From the cell containing the given text, extract its center point as [x, y] coordinate. 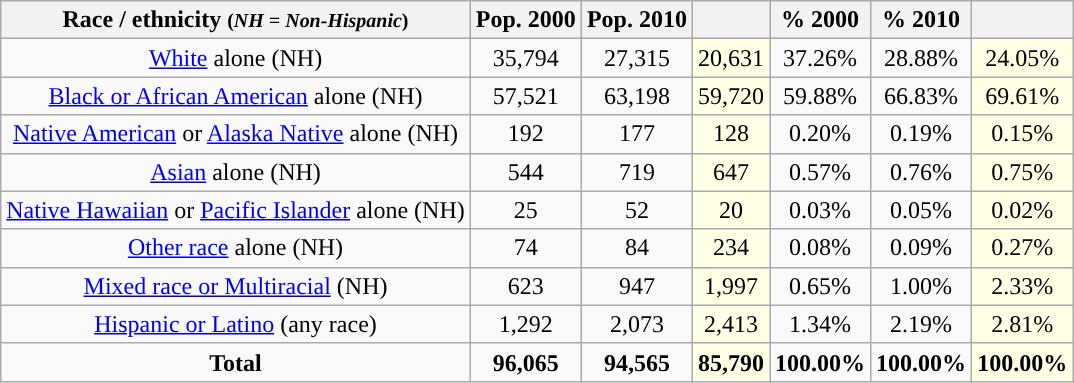
66.83% [922, 96]
59,720 [730, 96]
177 [636, 134]
1,292 [526, 324]
28.88% [922, 58]
0.15% [1022, 134]
27,315 [636, 58]
69.61% [1022, 96]
1,997 [730, 286]
24.05% [1022, 58]
2.33% [1022, 286]
544 [526, 172]
0.02% [1022, 210]
947 [636, 286]
52 [636, 210]
0.03% [820, 210]
2.19% [922, 324]
20,631 [730, 58]
% 2010 [922, 20]
57,521 [526, 96]
Mixed race or Multiracial (NH) [236, 286]
2.81% [1022, 324]
1.00% [922, 286]
0.75% [1022, 172]
25 [526, 210]
719 [636, 172]
2,413 [730, 324]
59.88% [820, 96]
0.19% [922, 134]
Asian alone (NH) [236, 172]
% 2000 [820, 20]
234 [730, 248]
35,794 [526, 58]
Pop. 2010 [636, 20]
Native American or Alaska Native alone (NH) [236, 134]
0.65% [820, 286]
Total [236, 362]
Pop. 2000 [526, 20]
0.08% [820, 248]
Black or African American alone (NH) [236, 96]
0.57% [820, 172]
Hispanic or Latino (any race) [236, 324]
74 [526, 248]
2,073 [636, 324]
647 [730, 172]
192 [526, 134]
84 [636, 248]
94,565 [636, 362]
37.26% [820, 58]
85,790 [730, 362]
White alone (NH) [236, 58]
0.09% [922, 248]
96,065 [526, 362]
63,198 [636, 96]
128 [730, 134]
0.20% [820, 134]
Native Hawaiian or Pacific Islander alone (NH) [236, 210]
Other race alone (NH) [236, 248]
0.27% [1022, 248]
Race / ethnicity (NH = Non-Hispanic) [236, 20]
623 [526, 286]
0.76% [922, 172]
0.05% [922, 210]
1.34% [820, 324]
20 [730, 210]
